From the cell containing the given text, extract its center point as (x, y) coordinate. 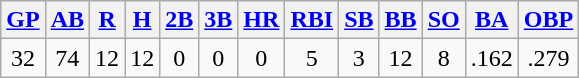
3 (359, 58)
R (108, 20)
74 (67, 58)
AB (67, 20)
SO (444, 20)
3B (218, 20)
5 (312, 58)
.162 (492, 58)
GP (23, 20)
32 (23, 58)
SB (359, 20)
BB (400, 20)
OBP (548, 20)
RBI (312, 20)
H (142, 20)
.279 (548, 58)
HR (262, 20)
2B (180, 20)
8 (444, 58)
BA (492, 20)
